Return [X, Y] of the center of cell containing provided text 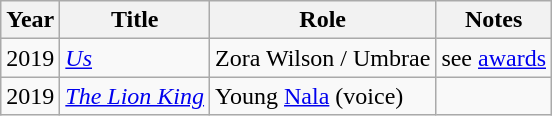
Title [135, 20]
Year [30, 20]
Role [323, 20]
Young Nala (voice) [323, 96]
see awards [494, 58]
Us [135, 58]
Notes [494, 20]
The Lion King [135, 96]
Zora Wilson / Umbrae [323, 58]
